Capture the cell that displays the provided text and extract its (x, y) central coordinate. 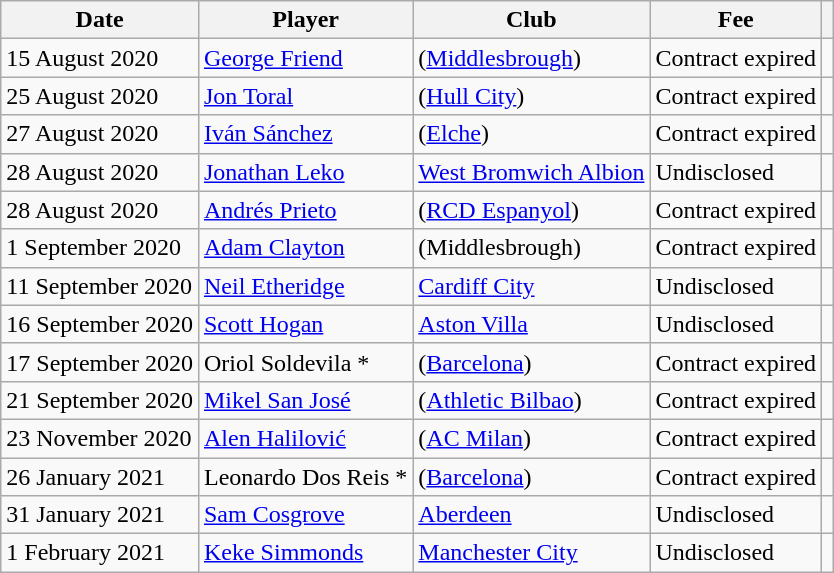
Club (532, 20)
Aberdeen (532, 515)
(Hull City) (532, 96)
Mikel San José (305, 400)
Aston Villa (532, 324)
Scott Hogan (305, 324)
George Friend (305, 58)
Oriol Soldevila * (305, 362)
Jon Toral (305, 96)
Fee (736, 20)
West Bromwich Albion (532, 172)
1 September 2020 (100, 248)
(RCD Espanyol) (532, 210)
Jonathan Leko (305, 172)
25 August 2020 (100, 96)
Cardiff City (532, 286)
16 September 2020 (100, 324)
31 January 2021 (100, 515)
(Athletic Bilbao) (532, 400)
Keke Simmonds (305, 553)
11 September 2020 (100, 286)
23 November 2020 (100, 438)
26 January 2021 (100, 477)
(Elche) (532, 134)
Adam Clayton (305, 248)
1 February 2021 (100, 553)
Sam Cosgrove (305, 515)
Neil Etheridge (305, 286)
17 September 2020 (100, 362)
Player (305, 20)
Leonardo Dos Reis * (305, 477)
15 August 2020 (100, 58)
Iván Sánchez (305, 134)
Manchester City (532, 553)
21 September 2020 (100, 400)
(AC Milan) (532, 438)
Alen Halilović (305, 438)
Date (100, 20)
Andrés Prieto (305, 210)
27 August 2020 (100, 134)
